Detect which cell encompasses the target text, then output its [X, Y] center coordinate. 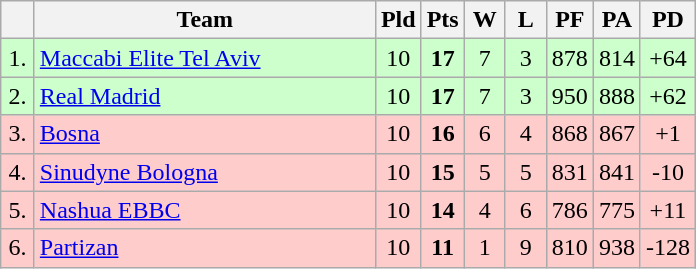
15 [442, 172]
+11 [668, 210]
938 [616, 248]
5. [18, 210]
+1 [668, 134]
3. [18, 134]
4. [18, 172]
14 [442, 210]
Partizan [204, 248]
Team [204, 20]
814 [616, 58]
6. [18, 248]
Pld [398, 20]
867 [616, 134]
+62 [668, 96]
+64 [668, 58]
Pts [442, 20]
2. [18, 96]
W [484, 20]
1 [484, 248]
888 [616, 96]
Maccabi Elite Tel Aviv [204, 58]
PF [570, 20]
1. [18, 58]
11 [442, 248]
Sinudyne Bologna [204, 172]
PD [668, 20]
9 [526, 248]
Real Madrid [204, 96]
786 [570, 210]
950 [570, 96]
Nashua EBBC [204, 210]
Bosna [204, 134]
868 [570, 134]
841 [616, 172]
-128 [668, 248]
16 [442, 134]
L [526, 20]
831 [570, 172]
-10 [668, 172]
PA [616, 20]
878 [570, 58]
810 [570, 248]
775 [616, 210]
